Identify which cell holds the provided text, then report its [X, Y] central coordinate. 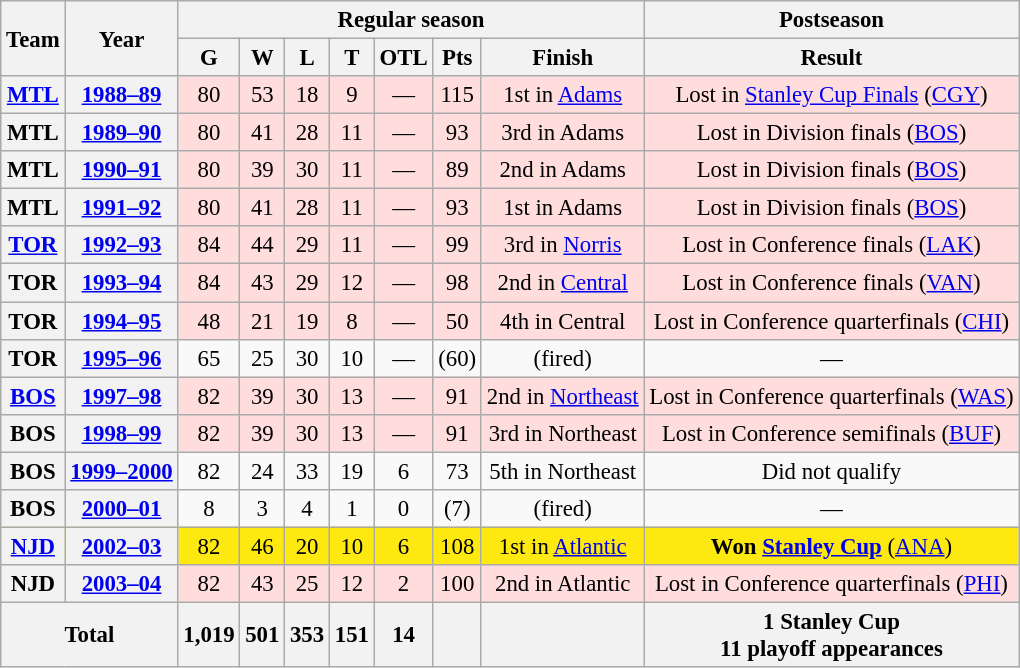
21 [262, 321]
1 [352, 509]
Lost in Stanley Cup Finals (CGY) [832, 95]
Lost in Conference quarterfinals (CHI) [832, 321]
99 [458, 245]
1993–94 [122, 283]
Lost in Conference quarterfinals (WAS) [832, 396]
4th in Central [562, 321]
24 [262, 471]
Won Stanley Cup (ANA) [832, 546]
3 [262, 509]
G [209, 58]
50 [458, 321]
1999–2000 [122, 471]
501 [262, 634]
18 [308, 95]
1998–99 [122, 433]
Finish [562, 58]
(7) [458, 509]
151 [352, 634]
1995–96 [122, 358]
3rd in Northeast [562, 433]
1st in Atlantic [562, 546]
1991–92 [122, 208]
1,019 [209, 634]
53 [262, 95]
OTL [404, 58]
2nd in Central [562, 283]
2003–04 [122, 584]
115 [458, 95]
353 [308, 634]
33 [308, 471]
W [262, 58]
(60) [458, 358]
2nd in Atlantic [562, 584]
Lost in Conference quarterfinals (PHI) [832, 584]
2 [404, 584]
2000–01 [122, 509]
T [352, 58]
Lost in Conference semifinals (BUF) [832, 433]
2nd in Northeast [562, 396]
20 [308, 546]
2002–03 [122, 546]
89 [458, 170]
1994–95 [122, 321]
1989–90 [122, 133]
1992–93 [122, 245]
Year [122, 38]
100 [458, 584]
Did not qualify [832, 471]
98 [458, 283]
5th in Northeast [562, 471]
Total [90, 634]
108 [458, 546]
3rd in Norris [562, 245]
9 [352, 95]
2nd in Adams [562, 170]
L [308, 58]
Result [832, 58]
Team [33, 38]
44 [262, 245]
48 [209, 321]
4 [308, 509]
Lost in Conference finals (VAN) [832, 283]
1990–91 [122, 170]
Pts [458, 58]
3rd in Adams [562, 133]
65 [209, 358]
1 Stanley Cup11 playoff appearances [832, 634]
Regular season [411, 20]
Lost in Conference finals (LAK) [832, 245]
1988–89 [122, 95]
46 [262, 546]
1997–98 [122, 396]
Postseason [832, 20]
0 [404, 509]
73 [458, 471]
14 [404, 634]
